Identify which cell holds the provided text, then report its [X, Y] central coordinate. 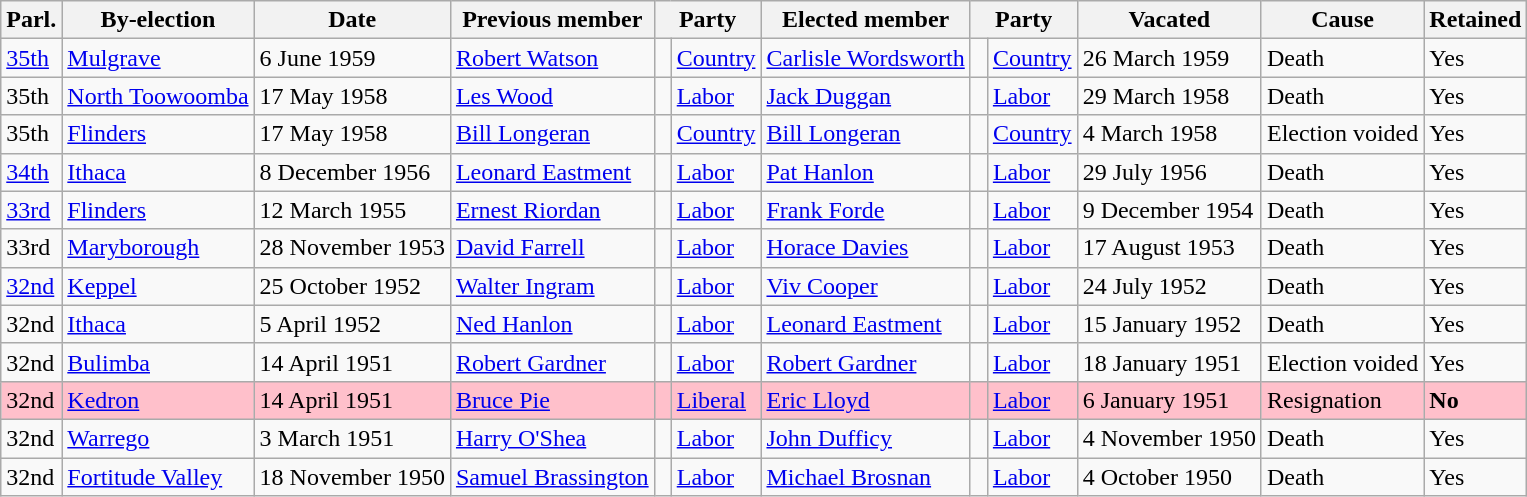
Cause [1342, 20]
Horace Davies [866, 248]
Date [352, 20]
Elected member [866, 20]
29 July 1956 [1169, 172]
Viv Cooper [866, 286]
Keppel [158, 286]
Pat Hanlon [866, 172]
Resignation [1342, 400]
Bulimba [158, 362]
Robert Watson [552, 58]
24 July 1952 [1169, 286]
4 November 1950 [1169, 438]
Previous member [552, 20]
9 December 1954 [1169, 210]
Harry O'Shea [552, 438]
Kedron [158, 400]
4 October 1950 [1169, 477]
Ned Hanlon [552, 324]
Fortitude Valley [158, 477]
18 November 1950 [352, 477]
David Farrell [552, 248]
John Dufficy [866, 438]
18 January 1951 [1169, 362]
By-election [158, 20]
Warrego [158, 438]
Mulgrave [158, 58]
Michael Brosnan [866, 477]
Samuel Brassington [552, 477]
Frank Forde [866, 210]
29 March 1958 [1169, 96]
Liberal [716, 400]
28 November 1953 [352, 248]
Parl. [32, 20]
15 January 1952 [1169, 324]
Maryborough [158, 248]
26 March 1959 [1169, 58]
Bruce Pie [552, 400]
North Toowoomba [158, 96]
12 March 1955 [352, 210]
Eric Lloyd [866, 400]
17 August 1953 [1169, 248]
Les Wood [552, 96]
5 April 1952 [352, 324]
8 December 1956 [352, 172]
Retained [1476, 20]
Vacated [1169, 20]
No [1476, 400]
6 June 1959 [352, 58]
Jack Duggan [866, 96]
4 March 1958 [1169, 134]
25 October 1952 [352, 286]
3 March 1951 [352, 438]
Walter Ingram [552, 286]
Carlisle Wordsworth [866, 58]
34th [32, 172]
6 January 1951 [1169, 400]
Ernest Riordan [552, 210]
